Output the (x, y) coordinate of the center of the cell containing the given text.  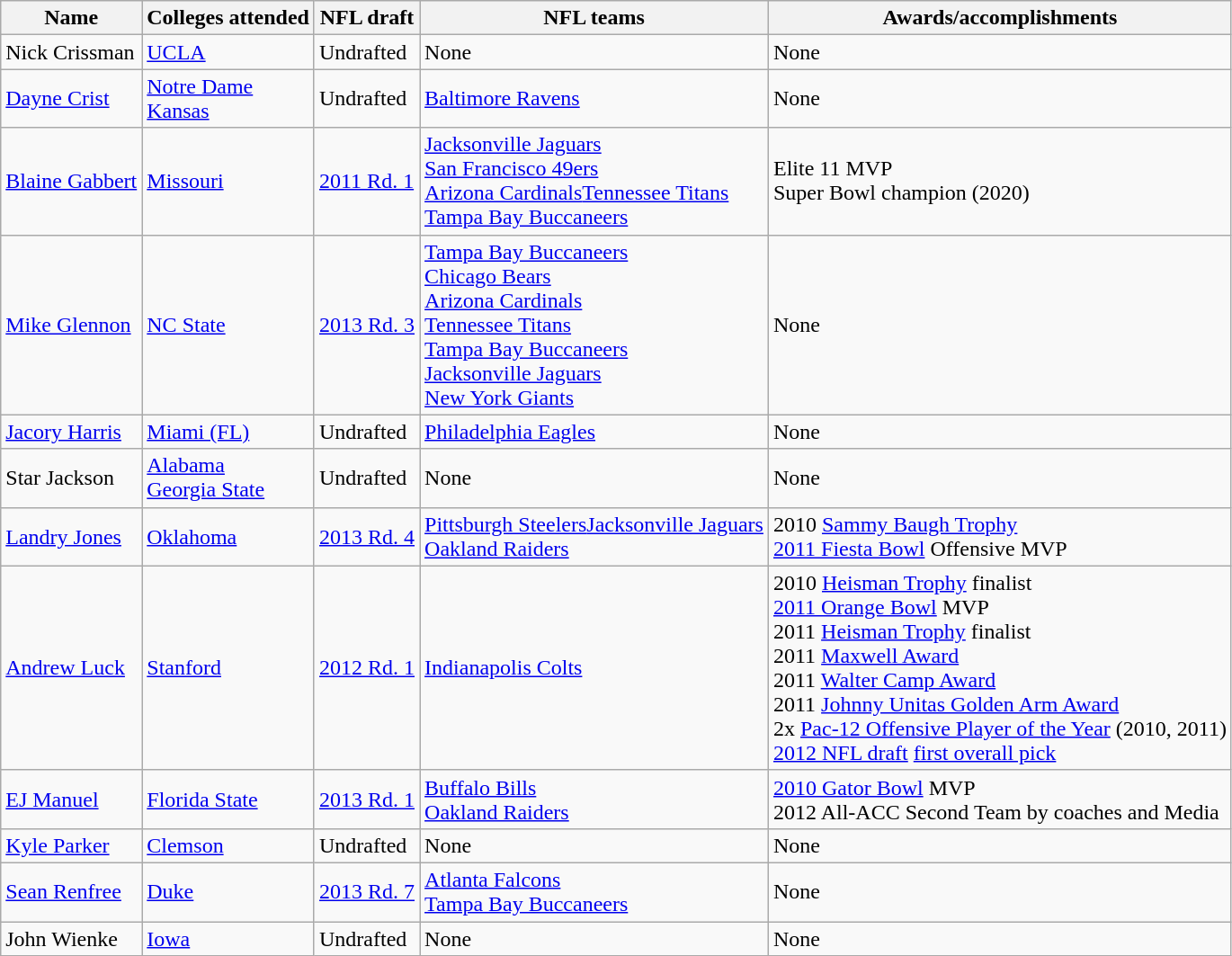
Kyle Parker (72, 845)
Pittsburgh SteelersJacksonville JaguarsOakland Raiders (594, 536)
Missouri (228, 182)
Buffalo BillsOakland Raiders (594, 799)
Atlanta FalconsTampa Bay Buccaneers (594, 892)
Philadelphia Eagles (594, 432)
2013 Rd. 1 (367, 799)
NC State (228, 325)
Clemson (228, 845)
John Wienke (72, 938)
Stanford (228, 667)
NFL draft (367, 18)
Andrew Luck (72, 667)
Notre DameKansas (228, 99)
NFL teams (594, 18)
Florida State (228, 799)
Dayne Crist (72, 99)
2013 Rd. 3 (367, 325)
Star Jackson (72, 478)
Jacksonville JaguarsSan Francisco 49ersArizona CardinalsTennessee TitansTampa Bay Buccaneers (594, 182)
2011 Rd. 1 (367, 182)
Oklahoma (228, 536)
EJ Manuel (72, 799)
Name (72, 18)
Tampa Bay BuccaneersChicago BearsArizona CardinalsTennessee TitansTampa Bay BuccaneersJacksonville JaguarsNew York Giants (594, 325)
Duke (228, 892)
2013 Rd. 7 (367, 892)
Landry Jones (72, 536)
UCLA (228, 52)
2010 Sammy Baugh Trophy2011 Fiesta Bowl Offensive MVP (1000, 536)
Elite 11 MVPSuper Bowl champion (2020) (1000, 182)
AlabamaGeorgia State (228, 478)
Iowa (228, 938)
Mike Glennon (72, 325)
Jacory Harris (72, 432)
Blaine Gabbert (72, 182)
2012 Rd. 1 (367, 667)
2013 Rd. 4 (367, 536)
Indianapolis Colts (594, 667)
Nick Crissman (72, 52)
Sean Renfree (72, 892)
Baltimore Ravens (594, 99)
Colleges attended (228, 18)
2010 Gator Bowl MVP2012 All-ACC Second Team by coaches and Media (1000, 799)
Awards/accomplishments (1000, 18)
Miami (FL) (228, 432)
